Return the [x, y] coordinate for the center point of the cell that contains the specified text.  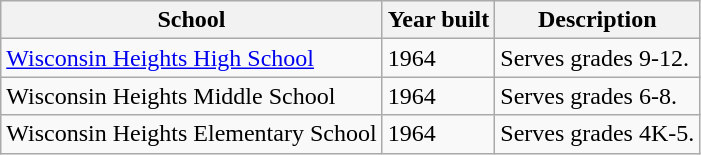
Wisconsin Heights Middle School [192, 96]
Wisconsin Heights Elementary School [192, 134]
Serves grades 9-12. [598, 58]
Serves grades 6-8. [598, 96]
Year built [438, 20]
Wisconsin Heights High School [192, 58]
Serves grades 4K-5. [598, 134]
Description [598, 20]
School [192, 20]
